Extract the (X, Y) coordinate from the center of the cell holding the provided text.  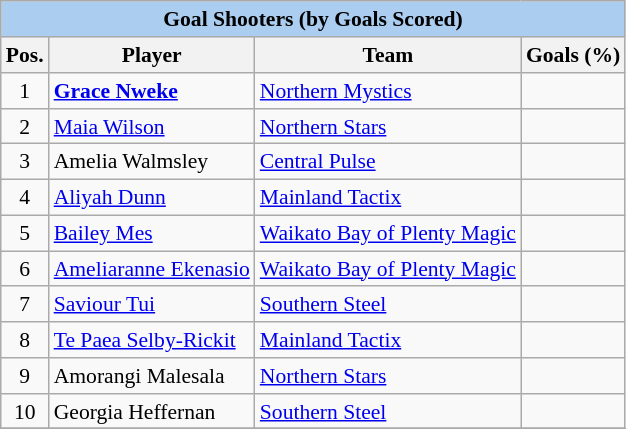
Goals (%) (573, 55)
4 (25, 197)
Ameliaranne Ekenasio (152, 269)
Georgia Heffernan (152, 411)
1 (25, 91)
5 (25, 233)
9 (25, 376)
Aliyah Dunn (152, 197)
Amelia Walmsley (152, 162)
Goal Shooters (by Goals Scored) (313, 19)
3 (25, 162)
Amorangi Malesala (152, 376)
10 (25, 411)
Grace Nweke (152, 91)
Northern Mystics (388, 91)
6 (25, 269)
Bailey Mes (152, 233)
Team (388, 55)
2 (25, 126)
Pos. (25, 55)
Central Pulse (388, 162)
Player (152, 55)
Te Paea Selby-Rickit (152, 340)
7 (25, 304)
Saviour Tui (152, 304)
8 (25, 340)
Maia Wilson (152, 126)
